Pinpoint the cell where the given text exists, returning its (x, y) midpoint coordinate. 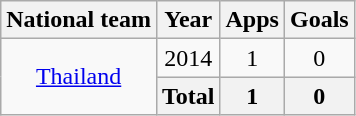
2014 (188, 58)
Year (188, 20)
National team (79, 20)
Total (188, 96)
Goals (319, 20)
Thailand (79, 77)
Apps (252, 20)
